Scan for the cell matching the given text and deliver its (x, y) coordinate at center. 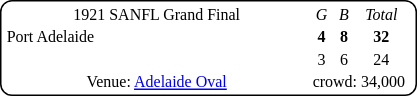
32 (381, 37)
crowd: 34,000 (358, 82)
Total (381, 14)
6 (344, 60)
3 (322, 60)
Venue: Adelaide Oval (156, 82)
24 (381, 60)
Port Adelaide (156, 37)
1921 SANFL Grand Final (156, 14)
8 (344, 37)
G (322, 14)
B (344, 14)
4 (322, 37)
